Pinpoint the cell where the given text exists, returning its [x, y] midpoint coordinate. 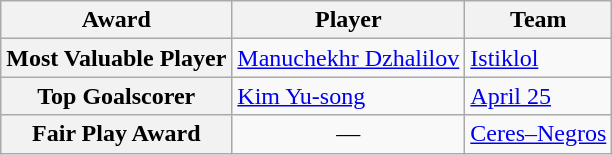
Top Goalscorer [116, 96]
Player [348, 20]
Most Valuable Player [116, 58]
Fair Play Award [116, 134]
Manuchekhr Dzhalilov [348, 58]
Team [538, 20]
Ceres–Negros [538, 134]
— [348, 134]
Award [116, 20]
April 25 [538, 96]
Kim Yu-song [348, 96]
Istiklol [538, 58]
